Find where the given text appears and provide that cell's center as (x, y) coordinate. 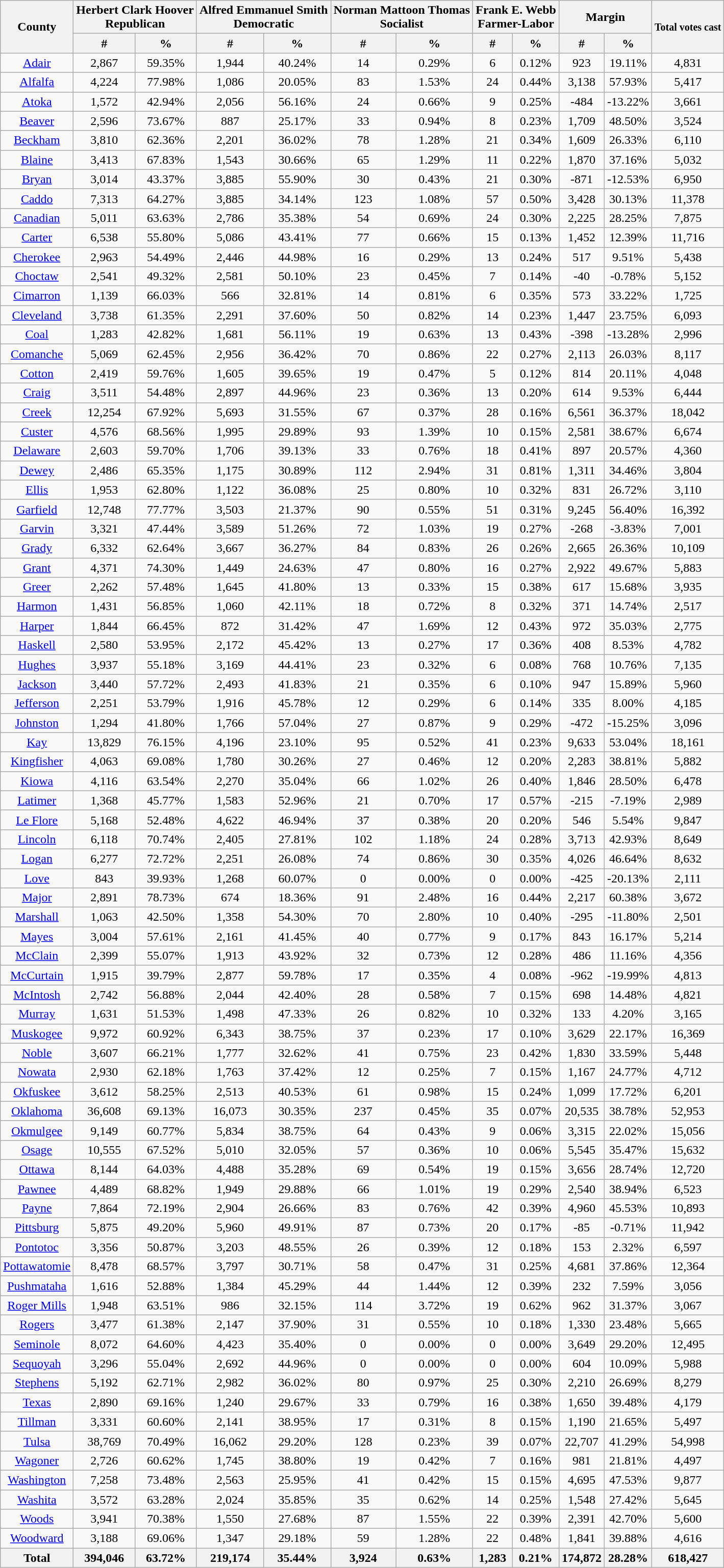
28.25% (628, 218)
2,217 (582, 898)
60.07% (297, 878)
986 (230, 1305)
57.61% (166, 937)
56.16% (297, 102)
2,172 (230, 645)
-398 (582, 335)
Garvin (37, 528)
24.63% (297, 568)
-472 (582, 723)
72 (363, 528)
573 (582, 296)
5,438 (688, 257)
62.80% (166, 490)
1,681 (230, 335)
23.48% (628, 1325)
28.50% (628, 781)
50.10% (297, 276)
-215 (582, 800)
2,786 (230, 218)
72.19% (166, 1208)
2,540 (582, 1189)
23.75% (628, 315)
35.44% (297, 1558)
3,165 (688, 1014)
Sequoyah (37, 1363)
617 (582, 587)
26.33% (628, 140)
Kiowa (37, 781)
2,775 (688, 626)
3,607 (104, 1053)
0.72% (435, 606)
11.16% (628, 956)
69.16% (166, 1402)
20,535 (582, 1111)
1,616 (104, 1286)
25.95% (297, 1480)
1,915 (104, 975)
0.94% (435, 121)
1,543 (230, 160)
1,844 (104, 626)
-484 (582, 102)
7,864 (104, 1208)
6,343 (230, 1033)
35.04% (297, 781)
67.83% (166, 160)
54.30% (297, 917)
1,830 (582, 1053)
42.50% (166, 917)
-425 (582, 878)
3,612 (104, 1092)
2,044 (230, 995)
42.40% (297, 995)
394,046 (104, 1558)
36.42% (297, 354)
Major (37, 898)
5 (493, 373)
54.49% (166, 257)
78 (363, 140)
36.37% (628, 412)
56.40% (628, 509)
34.46% (628, 470)
0.37% (435, 412)
38.67% (628, 432)
58 (363, 1267)
42.93% (628, 839)
5,645 (688, 1499)
2,517 (688, 606)
2,513 (230, 1092)
51.53% (166, 1014)
16,392 (688, 509)
11,378 (688, 198)
5,010 (230, 1150)
3,440 (104, 684)
2,113 (582, 354)
39 (493, 1441)
2,405 (230, 839)
31.55% (297, 412)
Mayes (37, 937)
70.38% (166, 1519)
59.76% (166, 373)
Wagoner (37, 1460)
20.57% (628, 451)
6,118 (104, 839)
1,953 (104, 490)
14.74% (628, 606)
335 (582, 703)
39.88% (628, 1538)
57.93% (628, 82)
38.78% (628, 1111)
5,883 (688, 568)
68.56% (166, 432)
30.13% (628, 198)
9,847 (688, 820)
3,810 (104, 140)
21.81% (628, 1460)
1,645 (230, 587)
123 (363, 198)
1,384 (230, 1286)
1,268 (230, 878)
1,949 (230, 1189)
1,745 (230, 1460)
Logan (37, 858)
29.88% (297, 1189)
23.10% (297, 742)
31.42% (297, 626)
5,192 (104, 1383)
3,797 (230, 1267)
0.13% (536, 237)
50 (363, 315)
63.28% (166, 1499)
Jackson (37, 684)
64.27% (166, 198)
41.45% (297, 937)
McIntosh (37, 995)
3,572 (104, 1499)
Tulsa (37, 1441)
1.55% (435, 1519)
29.89% (297, 432)
4,695 (582, 1480)
Caddo (37, 198)
1,605 (230, 373)
2,665 (582, 548)
5,448 (688, 1053)
5,011 (104, 218)
61.38% (166, 1325)
-7.19% (628, 800)
74 (363, 858)
0.50% (536, 198)
Total votes cast (688, 27)
30.66% (297, 160)
10,555 (104, 1150)
0.52% (435, 742)
2,603 (104, 451)
26.69% (628, 1383)
114 (363, 1305)
3,511 (104, 393)
43.41% (297, 237)
3,589 (230, 528)
3,477 (104, 1325)
26.72% (628, 490)
12,254 (104, 412)
0.70% (435, 800)
68.82% (166, 1189)
5,600 (688, 1519)
15.68% (628, 587)
3,941 (104, 1519)
21.65% (628, 1422)
9,245 (582, 509)
-19.99% (628, 975)
698 (582, 995)
38.81% (628, 762)
6,950 (688, 179)
30.71% (297, 1267)
0.46% (435, 762)
73.67% (166, 121)
6,523 (688, 1189)
52.48% (166, 820)
897 (582, 451)
Johnston (37, 723)
20.11% (628, 373)
1.18% (435, 839)
Seminole (37, 1344)
-871 (582, 179)
0.22% (536, 160)
1,452 (582, 237)
1,916 (230, 703)
76.15% (166, 742)
1,777 (230, 1053)
46.64% (628, 858)
674 (230, 898)
Jefferson (37, 703)
27.42% (628, 1499)
9,633 (582, 742)
91 (363, 898)
69 (363, 1169)
Cherokee (37, 257)
7,875 (688, 218)
0.48% (536, 1538)
Woods (37, 1519)
54 (363, 218)
35.03% (628, 626)
3,935 (688, 587)
29.67% (297, 1402)
12,495 (688, 1344)
9.53% (628, 393)
Washington (37, 1480)
2.94% (435, 470)
4,185 (688, 703)
3,296 (104, 1363)
74.30% (166, 568)
981 (582, 1460)
37.16% (628, 160)
Payne (37, 1208)
77.77% (166, 509)
2,141 (230, 1422)
8,632 (688, 858)
1,706 (230, 451)
19.11% (628, 63)
3,738 (104, 315)
60.38% (628, 898)
-85 (582, 1228)
0.33% (435, 587)
47.33% (297, 1014)
Ottawa (37, 1169)
64 (363, 1130)
1,948 (104, 1305)
972 (582, 626)
Pittsburg (37, 1228)
128 (363, 1441)
2,399 (104, 956)
66.21% (166, 1053)
43.92% (297, 956)
8.53% (628, 645)
28.74% (628, 1169)
Harper (37, 626)
Tillman (37, 1422)
1,870 (582, 160)
5,693 (230, 412)
9,149 (104, 1130)
2,891 (104, 898)
62.45% (166, 354)
Murray (37, 1014)
3,649 (582, 1344)
Grady (37, 548)
39.65% (297, 373)
1,550 (230, 1519)
12.39% (628, 237)
0.41% (536, 451)
27.81% (297, 839)
18.36% (297, 898)
6,561 (582, 412)
5.54% (628, 820)
2,982 (230, 1383)
Nowata (37, 1072)
10.76% (628, 665)
6,201 (688, 1092)
Herbert Clark HooverRepublican (135, 17)
13,829 (104, 742)
3,056 (688, 1286)
1.08% (435, 198)
1,060 (230, 606)
Muskogee (37, 1033)
Texas (37, 1402)
4.20% (628, 1014)
40 (363, 937)
Cleveland (37, 315)
15.89% (628, 684)
54,998 (688, 1441)
52.88% (166, 1286)
67 (363, 412)
Le Flore (37, 820)
26.36% (628, 548)
2,419 (104, 373)
1,995 (230, 432)
6,597 (688, 1247)
2,283 (582, 762)
4,360 (688, 451)
4,063 (104, 762)
Carter (37, 237)
1.44% (435, 1286)
9,972 (104, 1033)
3,110 (688, 490)
1,498 (230, 1014)
4,681 (582, 1267)
5,988 (688, 1363)
0.57% (536, 800)
45.77% (166, 800)
52,953 (688, 1111)
52.96% (297, 800)
63.54% (166, 781)
84 (363, 548)
2,897 (230, 393)
37.86% (628, 1267)
2,446 (230, 257)
80 (363, 1383)
60.60% (166, 1422)
1,846 (582, 781)
53.04% (628, 742)
1,431 (104, 606)
63.72% (166, 1558)
2,201 (230, 140)
5,417 (688, 82)
51.26% (297, 528)
16,062 (230, 1441)
112 (363, 470)
22.17% (628, 1033)
32.62% (297, 1053)
1,447 (582, 315)
5,665 (688, 1325)
614 (582, 393)
15,632 (688, 1150)
54.48% (166, 393)
77 (363, 237)
59.35% (166, 63)
-3.83% (628, 528)
3,356 (104, 1247)
12,720 (688, 1169)
47.44% (166, 528)
0.98% (435, 1092)
3,428 (582, 198)
1.02% (435, 781)
Canadian (37, 218)
6,110 (688, 140)
3,629 (582, 1033)
49.32% (166, 276)
887 (230, 121)
0.54% (435, 1169)
4,782 (688, 645)
1,709 (582, 121)
17.72% (628, 1092)
4,423 (230, 1344)
Comanche (37, 354)
1,583 (230, 800)
Washita (37, 1499)
0.21% (536, 1558)
7,001 (688, 528)
4,616 (688, 1538)
10.09% (628, 1363)
McCurtain (37, 975)
174,872 (582, 1558)
6,478 (688, 781)
1,240 (230, 1402)
42.94% (166, 102)
4,813 (688, 975)
4,497 (688, 1460)
63.51% (166, 1305)
8,072 (104, 1344)
95 (363, 742)
2,501 (688, 917)
32 (363, 956)
35.40% (297, 1344)
1,311 (582, 470)
Pawnee (37, 1189)
77.98% (166, 82)
-13.22% (628, 102)
Roger Mills (37, 1305)
1.53% (435, 82)
62.18% (166, 1072)
20.05% (297, 82)
16.17% (628, 937)
2,996 (688, 335)
1,780 (230, 762)
3,315 (582, 1130)
Bryan (37, 179)
7,313 (104, 198)
62.64% (166, 548)
35.47% (628, 1150)
5,168 (104, 820)
49.91% (297, 1228)
-295 (582, 917)
-13.28% (628, 335)
4,026 (582, 858)
55.90% (297, 179)
5,214 (688, 937)
947 (582, 684)
2,291 (230, 315)
Greer (37, 587)
4,960 (582, 1208)
3.72% (435, 1305)
1,099 (582, 1092)
Noble (37, 1053)
12,364 (688, 1267)
2,930 (104, 1072)
Pontotoc (37, 1247)
1,347 (230, 1538)
1,763 (230, 1072)
9,877 (688, 1480)
4,224 (104, 82)
59 (363, 1538)
-0.71% (628, 1228)
53.79% (166, 703)
8,478 (104, 1267)
1,294 (104, 723)
Pottawatomie (37, 1267)
1,063 (104, 917)
18,042 (688, 412)
408 (582, 645)
0.77% (435, 937)
45.53% (628, 1208)
1,609 (582, 140)
3,004 (104, 937)
McClain (37, 956)
55.07% (166, 956)
58.25% (166, 1092)
4,116 (104, 781)
1,631 (104, 1014)
7,258 (104, 1480)
30.89% (297, 470)
3,203 (230, 1247)
8,144 (104, 1169)
4,179 (688, 1402)
62.71% (166, 1383)
2,541 (104, 276)
Alfred Emmanuel SmithDemocratic (263, 17)
43.37% (166, 179)
Okfuskee (37, 1092)
Love (37, 878)
31.37% (628, 1305)
11 (493, 160)
45.78% (297, 703)
67.92% (166, 412)
90 (363, 509)
22.02% (628, 1130)
1.39% (435, 432)
36.08% (297, 490)
1.29% (435, 160)
64.60% (166, 1344)
62.36% (166, 140)
8,117 (688, 354)
Frank E. WebbFarmer-Labor (516, 17)
2,024 (230, 1499)
County (37, 27)
Margin (605, 17)
1,139 (104, 296)
37.60% (297, 315)
1,086 (230, 82)
2.48% (435, 898)
26.03% (628, 354)
2,922 (582, 568)
0.83% (435, 548)
22,707 (582, 1441)
Hughes (37, 665)
8,649 (688, 839)
55.80% (166, 237)
66.45% (166, 626)
14.48% (628, 995)
48.50% (628, 121)
3,169 (230, 665)
0.79% (435, 1402)
Haskell (37, 645)
Woodward (37, 1538)
3,804 (688, 470)
11,942 (688, 1228)
5,882 (688, 762)
1,175 (230, 470)
5,545 (582, 1150)
3,656 (582, 1169)
16,369 (688, 1033)
57.48% (166, 587)
Rogers (37, 1325)
50.87% (166, 1247)
49.20% (166, 1228)
4,831 (688, 63)
1,650 (582, 1402)
3,524 (688, 121)
42.70% (628, 1519)
1.69% (435, 626)
1,913 (230, 956)
872 (230, 626)
Blaine (37, 160)
44 (363, 1286)
2,486 (104, 470)
486 (582, 956)
2,210 (582, 1383)
0.34% (536, 140)
Osage (37, 1150)
10,893 (688, 1208)
2,692 (230, 1363)
61.35% (166, 315)
4,371 (104, 568)
5,086 (230, 237)
Choctaw (37, 276)
831 (582, 490)
Alfalfa (37, 82)
60.62% (166, 1460)
42.11% (297, 606)
39.48% (628, 1402)
63.63% (166, 218)
Delaware (37, 451)
40.53% (297, 1092)
2,270 (230, 781)
Ellis (37, 490)
133 (582, 1014)
Oklahoma (37, 1111)
6,332 (104, 548)
67.52% (166, 1150)
3,667 (230, 548)
30.26% (297, 762)
Garfield (37, 509)
1,190 (582, 1422)
32.15% (297, 1305)
69.08% (166, 762)
6,538 (104, 237)
60.77% (166, 1130)
237 (363, 1111)
16,073 (230, 1111)
32.05% (297, 1150)
65.35% (166, 470)
Latimer (37, 800)
8.00% (628, 703)
6,674 (688, 432)
25.17% (297, 121)
4 (493, 975)
32.81% (297, 296)
-962 (582, 975)
69.13% (166, 1111)
70.49% (166, 1441)
5,497 (688, 1422)
66.03% (166, 296)
4,622 (230, 820)
3,096 (688, 723)
6,093 (688, 315)
5,834 (230, 1130)
2,963 (104, 257)
-11.80% (628, 917)
57.72% (166, 684)
1,358 (230, 917)
39.79% (166, 975)
Atoka (37, 102)
36.27% (297, 548)
3,188 (104, 1538)
5,152 (688, 276)
39.13% (297, 451)
0.58% (435, 995)
10,109 (688, 548)
4,489 (104, 1189)
6,277 (104, 858)
1,449 (230, 568)
2,493 (230, 684)
18,161 (688, 742)
44.41% (297, 665)
Lincoln (37, 839)
3,937 (104, 665)
11,716 (688, 237)
3,413 (104, 160)
Dewey (37, 470)
69.06% (166, 1538)
2,867 (104, 63)
45.42% (297, 645)
65 (363, 160)
Adair (37, 63)
923 (582, 63)
1.03% (435, 528)
27.68% (297, 1519)
5,032 (688, 160)
-20.13% (628, 878)
68.57% (166, 1267)
Kingfisher (37, 762)
38.95% (297, 1422)
29.18% (297, 1538)
38.80% (297, 1460)
Kay (37, 742)
2,056 (230, 102)
2,563 (230, 1480)
219,174 (230, 1558)
51 (493, 509)
61 (363, 1092)
153 (582, 1247)
-40 (582, 276)
2,147 (230, 1325)
Grant (37, 568)
49.67% (628, 568)
2,391 (582, 1519)
4,576 (104, 432)
53.95% (166, 645)
Cimarron (37, 296)
Craig (37, 393)
46.94% (297, 820)
37.42% (297, 1072)
768 (582, 665)
8,279 (688, 1383)
4,821 (688, 995)
33.59% (628, 1053)
Okmulgee (37, 1130)
6,444 (688, 393)
7.59% (628, 1286)
70.74% (166, 839)
5,069 (104, 354)
Pushmataha (37, 1286)
1,122 (230, 490)
3,321 (104, 528)
0.69% (435, 218)
Harmon (37, 606)
4,356 (688, 956)
36,608 (104, 1111)
3,331 (104, 1422)
37.90% (297, 1325)
3,924 (363, 1558)
59.70% (166, 451)
73.48% (166, 1480)
45.29% (297, 1286)
Custer (37, 432)
604 (582, 1363)
35.28% (297, 1169)
2,262 (104, 587)
546 (582, 820)
0.97% (435, 1383)
15,056 (688, 1130)
57.04% (297, 723)
40.24% (297, 63)
3,661 (688, 102)
59.78% (297, 975)
4,712 (688, 1072)
44.98% (297, 257)
Norman Mattoon ThomasSocialist (402, 17)
1,368 (104, 800)
35.85% (297, 1499)
2,580 (104, 645)
1,841 (582, 1538)
12,748 (104, 509)
566 (230, 296)
Beckham (37, 140)
2,956 (230, 354)
-15.25% (628, 723)
42.82% (166, 335)
78.73% (166, 898)
2,596 (104, 121)
-268 (582, 528)
55.18% (166, 665)
55.04% (166, 1363)
3,014 (104, 179)
1,330 (582, 1325)
1.01% (435, 1189)
5,875 (104, 1228)
2.80% (435, 917)
35.38% (297, 218)
4,048 (688, 373)
3,067 (688, 1305)
814 (582, 373)
41.29% (628, 1441)
7,135 (688, 665)
72.72% (166, 858)
Coal (37, 335)
2,161 (230, 937)
1,725 (688, 296)
Beaver (37, 121)
42 (493, 1208)
618,427 (688, 1558)
41.83% (297, 684)
232 (582, 1286)
30.35% (297, 1111)
28.28% (628, 1558)
2,904 (230, 1208)
56.11% (297, 335)
64.03% (166, 1169)
371 (582, 606)
56.85% (166, 606)
33.22% (628, 296)
2,877 (230, 975)
1,944 (230, 63)
2,742 (104, 995)
1,167 (582, 1072)
1,766 (230, 723)
Cotton (37, 373)
39.93% (166, 878)
3,713 (582, 839)
2,111 (688, 878)
4,196 (230, 742)
Creek (37, 412)
0.87% (435, 723)
1,572 (104, 102)
3,503 (230, 509)
Total (37, 1558)
47.53% (628, 1480)
3,138 (582, 82)
24.77% (628, 1072)
21.37% (297, 509)
38,769 (104, 1441)
48.55% (297, 1247)
34.14% (297, 198)
9.51% (628, 257)
Marshall (37, 917)
2,726 (104, 1460)
2.32% (628, 1247)
102 (363, 839)
26.08% (297, 858)
517 (582, 257)
60.92% (166, 1033)
93 (363, 432)
-12.53% (628, 179)
56.88% (166, 995)
2,989 (688, 800)
2,890 (104, 1402)
962 (582, 1305)
2,225 (582, 218)
3,672 (688, 898)
-0.78% (628, 276)
0.75% (435, 1053)
38.94% (628, 1189)
Stephens (37, 1383)
1,548 (582, 1499)
0.26% (536, 548)
26.66% (297, 1208)
4,488 (230, 1169)
